Provide the [X, Y] coordinate of the cell's center where the given text is located.  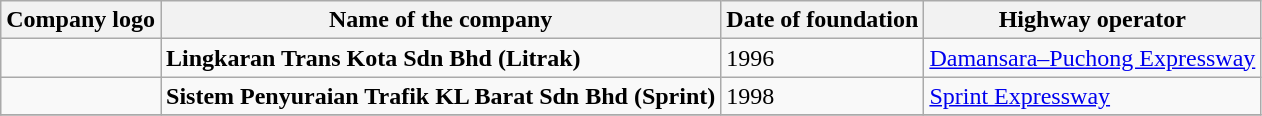
Date of foundation [822, 20]
Company logo [81, 20]
1998 [822, 96]
1996 [822, 58]
Lingkaran Trans Kota Sdn Bhd (Litrak) [440, 58]
Damansara–Puchong Expressway [1092, 58]
Name of the company [440, 20]
Highway operator [1092, 20]
Sprint Expressway [1092, 96]
Sistem Penyuraian Trafik KL Barat Sdn Bhd (Sprint) [440, 96]
